Locate the cell with the specified text and output its [X, Y] center coordinate. 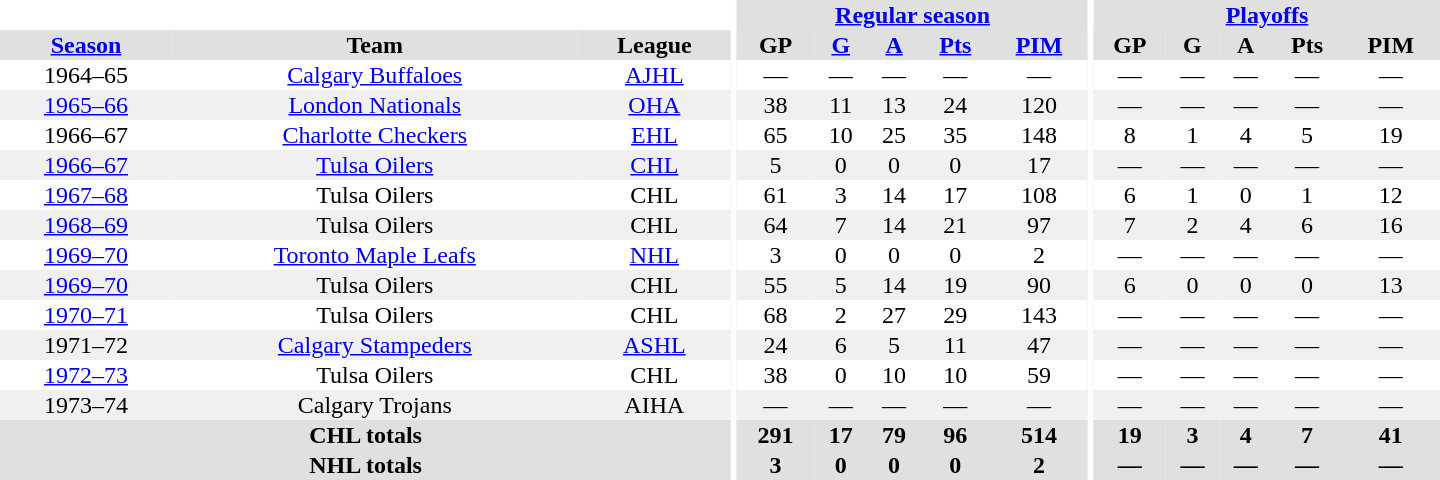
Playoffs [1267, 15]
ASHL [654, 345]
61 [776, 195]
79 [894, 435]
AIHA [654, 405]
29 [956, 315]
97 [1039, 225]
London Nationals [375, 105]
120 [1039, 105]
Charlotte Checkers [375, 135]
8 [1130, 135]
OHA [654, 105]
514 [1039, 435]
68 [776, 315]
25 [894, 135]
League [654, 45]
1970–71 [86, 315]
1971–72 [86, 345]
148 [1039, 135]
1967–68 [86, 195]
108 [1039, 195]
Regular season [912, 15]
Season [86, 45]
143 [1039, 315]
NHL [654, 255]
1964–65 [86, 75]
90 [1039, 285]
47 [1039, 345]
35 [956, 135]
CHL totals [366, 435]
EHL [654, 135]
65 [776, 135]
12 [1391, 195]
AJHL [654, 75]
41 [1391, 435]
Team [375, 45]
1965–66 [86, 105]
Calgary Buffaloes [375, 75]
1973–74 [86, 405]
21 [956, 225]
96 [956, 435]
59 [1039, 375]
291 [776, 435]
1972–73 [86, 375]
Calgary Stampeders [375, 345]
1968–69 [86, 225]
55 [776, 285]
Toronto Maple Leafs [375, 255]
16 [1391, 225]
Calgary Trojans [375, 405]
27 [894, 315]
NHL totals [366, 465]
64 [776, 225]
